Search for the cell housing the specified text and yield its [x, y] center coordinate. 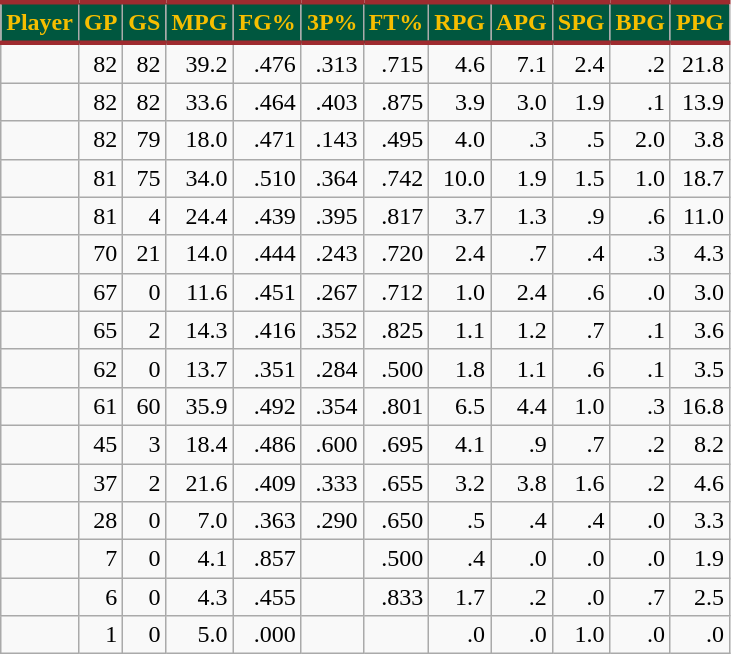
.600 [332, 444]
1.8 [460, 368]
13.7 [200, 368]
.492 [267, 406]
.857 [267, 559]
.352 [332, 330]
.333 [332, 483]
.742 [396, 178]
37 [100, 483]
.403 [332, 102]
.354 [332, 406]
1.6 [581, 483]
.451 [267, 292]
.875 [396, 102]
Player [40, 22]
6.5 [460, 406]
.695 [396, 444]
34.0 [200, 178]
FG% [267, 22]
61 [100, 406]
.817 [396, 216]
5.0 [200, 635]
GS [144, 22]
18.7 [700, 178]
18.0 [200, 140]
APG [522, 22]
.476 [267, 63]
.801 [396, 406]
11.0 [700, 216]
3 [144, 444]
.650 [396, 521]
.395 [332, 216]
BPG [640, 22]
33.6 [200, 102]
.712 [396, 292]
FT% [396, 22]
1.5 [581, 178]
24.4 [200, 216]
11.6 [200, 292]
1 [100, 635]
.495 [396, 140]
RPG [460, 22]
3.7 [460, 216]
75 [144, 178]
GP [100, 22]
28 [100, 521]
1.7 [460, 597]
70 [100, 254]
13.9 [700, 102]
SPG [581, 22]
35.9 [200, 406]
3.6 [700, 330]
3.9 [460, 102]
.655 [396, 483]
.000 [267, 635]
3.2 [460, 483]
18.4 [200, 444]
39.2 [200, 63]
62 [100, 368]
21.6 [200, 483]
.409 [267, 483]
21.8 [700, 63]
.455 [267, 597]
.243 [332, 254]
10.0 [460, 178]
.510 [267, 178]
.363 [267, 521]
21 [144, 254]
.715 [396, 63]
PPG [700, 22]
.720 [396, 254]
14.3 [200, 330]
7 [100, 559]
7.1 [522, 63]
67 [100, 292]
.486 [267, 444]
79 [144, 140]
.471 [267, 140]
4.4 [522, 406]
4 [144, 216]
.267 [332, 292]
.351 [267, 368]
4.0 [460, 140]
.143 [332, 140]
.464 [267, 102]
.416 [267, 330]
1.2 [522, 330]
6 [100, 597]
3.5 [700, 368]
3.3 [700, 521]
.444 [267, 254]
.290 [332, 521]
MPG [200, 22]
60 [144, 406]
16.8 [700, 406]
45 [100, 444]
8.2 [700, 444]
65 [100, 330]
2.0 [640, 140]
3P% [332, 22]
.825 [396, 330]
.313 [332, 63]
.364 [332, 178]
.833 [396, 597]
2.5 [700, 597]
.439 [267, 216]
.284 [332, 368]
14.0 [200, 254]
1.3 [522, 216]
7.0 [200, 521]
